Search for the cell housing the specified text and yield its [x, y] center coordinate. 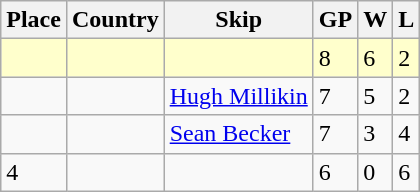
Place [34, 20]
Skip [238, 20]
8 [335, 58]
5 [376, 96]
Hugh Millikin [238, 96]
GP [335, 20]
Country [115, 20]
0 [376, 172]
Sean Becker [238, 134]
W [376, 20]
L [406, 20]
3 [376, 134]
